Scan for the cell matching the given text and deliver its [X, Y] coordinate at center. 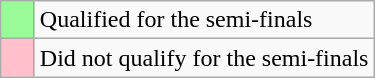
Did not qualify for the semi-finals [204, 58]
Qualified for the semi-finals [204, 20]
